Detect which cell encompasses the target text, then output its (x, y) center coordinate. 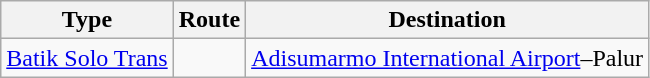
Destination (448, 20)
Type (87, 20)
Batik Solo Trans (87, 58)
Adisumarmo International Airport–Palur (448, 58)
Route (209, 20)
